Capture the cell that displays the provided text and extract its (x, y) central coordinate. 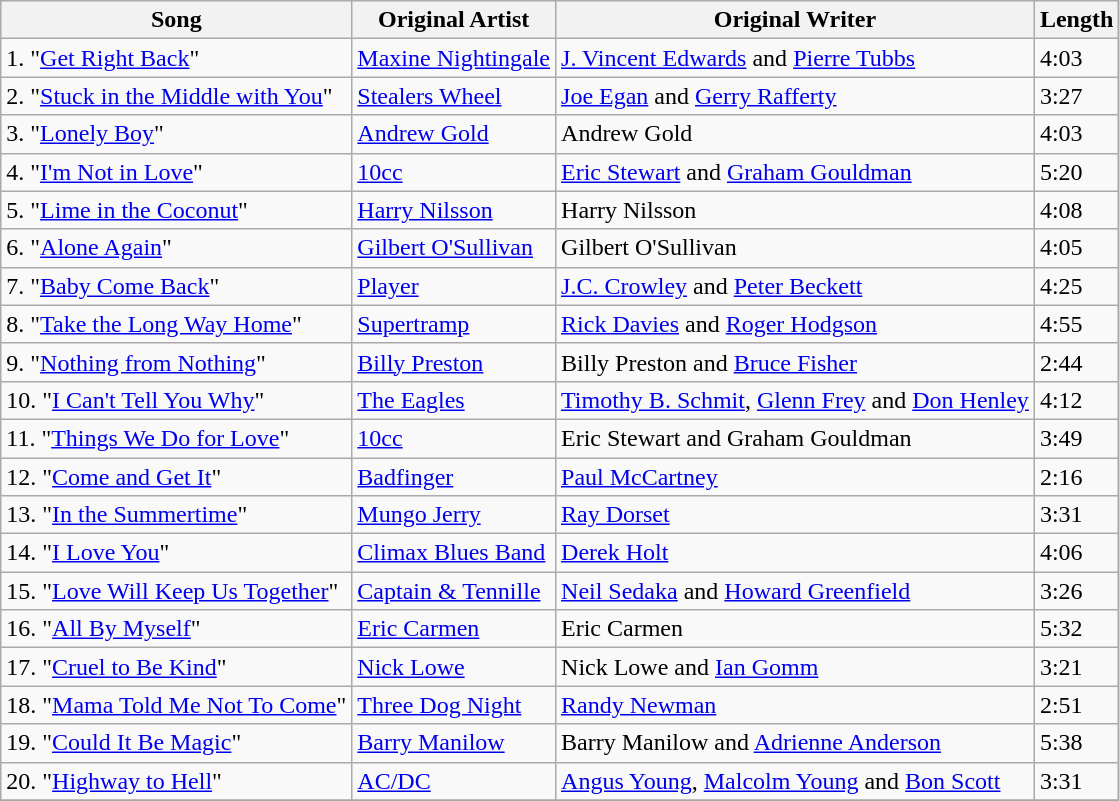
17. "Cruel to Be Kind" (176, 667)
Billy Preston (454, 362)
4:08 (1076, 210)
12. "Come and Get It" (176, 477)
10. "I Can't Tell You Why" (176, 400)
Barry Manilow and Adrienne Anderson (796, 743)
Length (1076, 20)
Derek Holt (796, 553)
Player (454, 286)
Randy Newman (796, 705)
16. "All By Myself" (176, 629)
11. "Things We Do for Love" (176, 438)
Ray Dorset (796, 515)
Nick Lowe (454, 667)
2:44 (1076, 362)
2:16 (1076, 477)
Stealers Wheel (454, 96)
13. "In the Summertime" (176, 515)
Badfinger (454, 477)
1. "Get Right Back" (176, 58)
9. "Nothing from Nothing" (176, 362)
3:27 (1076, 96)
5:32 (1076, 629)
Joe Egan and Gerry Rafferty (796, 96)
3. "Lonely Boy" (176, 134)
The Eagles (454, 400)
3:49 (1076, 438)
J. Vincent Edwards and Pierre Tubbs (796, 58)
Nick Lowe and Ian Gomm (796, 667)
Mungo Jerry (454, 515)
6. "Alone Again" (176, 248)
2. "Stuck in the Middle with You" (176, 96)
Timothy B. Schmit, Glenn Frey and Don Henley (796, 400)
5:38 (1076, 743)
5:20 (1076, 172)
Three Dog Night (454, 705)
Climax Blues Band (454, 553)
7. "Baby Come Back" (176, 286)
AC/DC (454, 781)
3:21 (1076, 667)
Song (176, 20)
4:55 (1076, 324)
18. "Mama Told Me Not To Come" (176, 705)
4:25 (1076, 286)
Maxine Nightingale (454, 58)
Original Artist (454, 20)
Captain & Tennille (454, 591)
3:26 (1076, 591)
Neil Sedaka and Howard Greenfield (796, 591)
Supertramp (454, 324)
2:51 (1076, 705)
4:06 (1076, 553)
J.C. Crowley and Peter Beckett (796, 286)
15. "Love Will Keep Us Together" (176, 591)
Paul McCartney (796, 477)
8. "Take the Long Way Home" (176, 324)
5. "Lime in the Coconut" (176, 210)
Barry Manilow (454, 743)
Billy Preston and Bruce Fisher (796, 362)
4:12 (1076, 400)
4. "I'm Not in Love" (176, 172)
19. "Could It Be Magic" (176, 743)
4:05 (1076, 248)
20. "Highway to Hell" (176, 781)
Rick Davies and Roger Hodgson (796, 324)
Angus Young, Malcolm Young and Bon Scott (796, 781)
14. "I Love You" (176, 553)
Original Writer (796, 20)
